Locate the cell with the specified text and output its (X, Y) center coordinate. 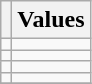
Values (51, 20)
